Determine the (X, Y) coordinate at the center of the cell enclosing the given text.  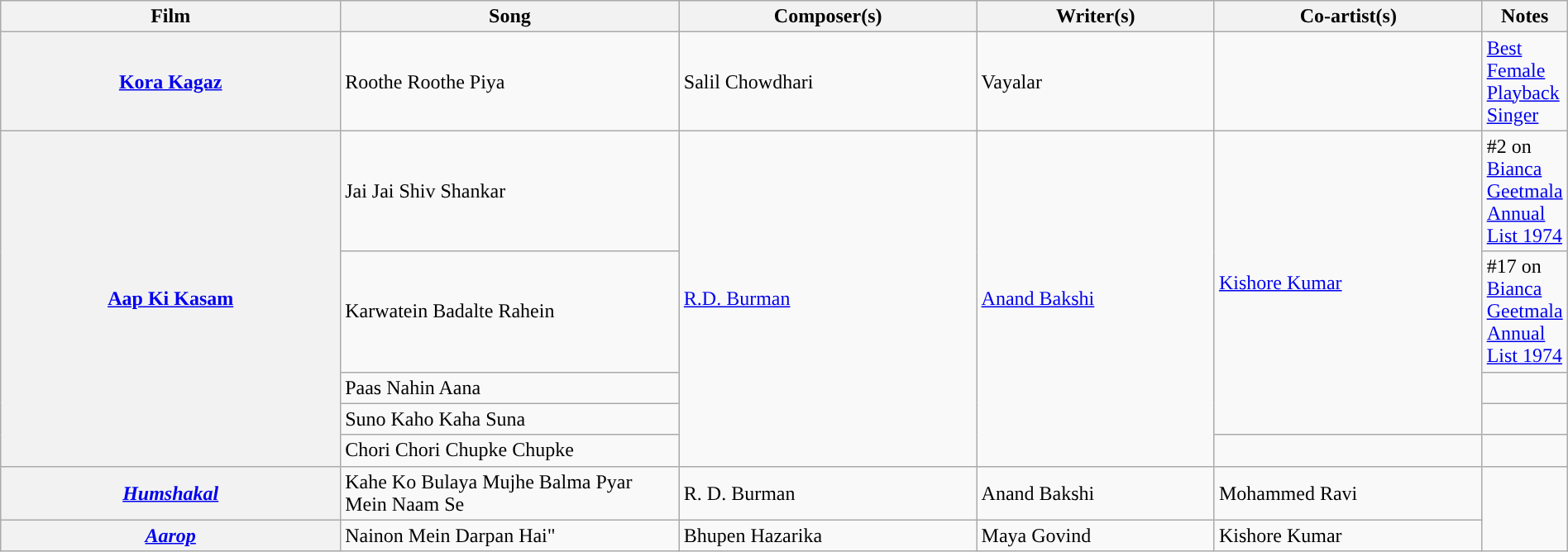
Bhupen Hazarika (828, 535)
Humshakal (170, 493)
Song (510, 17)
Aarop (170, 535)
Kahe Ko Bulaya Mujhe Balma Pyar Mein Naam Se (510, 493)
R. D. Burman (828, 493)
Vayalar (1095, 81)
Kora Kagaz (170, 81)
Karwatein Badalte Rahein (510, 312)
Maya Govind (1095, 535)
R.D. Burman (828, 298)
Salil Chowdhari (828, 81)
Composer(s) (828, 17)
Chori Chori Chupke Chupke (510, 450)
Best Female Playback Singer (1525, 81)
#2 on Bianca Geetmala Annual List 1974 (1525, 191)
Suno Kaho Kaha Suna (510, 419)
Paas Nahin Aana (510, 388)
#17 on Bianca Geetmala Annual List 1974 (1525, 312)
Writer(s) (1095, 17)
Nainon Mein Darpan Hai" (510, 535)
Jai Jai Shiv Shankar (510, 191)
Co-artist(s) (1348, 17)
Roothe Roothe Piya (510, 81)
Film (170, 17)
Mohammed Ravi (1348, 493)
Notes (1525, 17)
Aap Ki Kasam (170, 298)
